Capture the cell that displays the provided text and extract its [x, y] central coordinate. 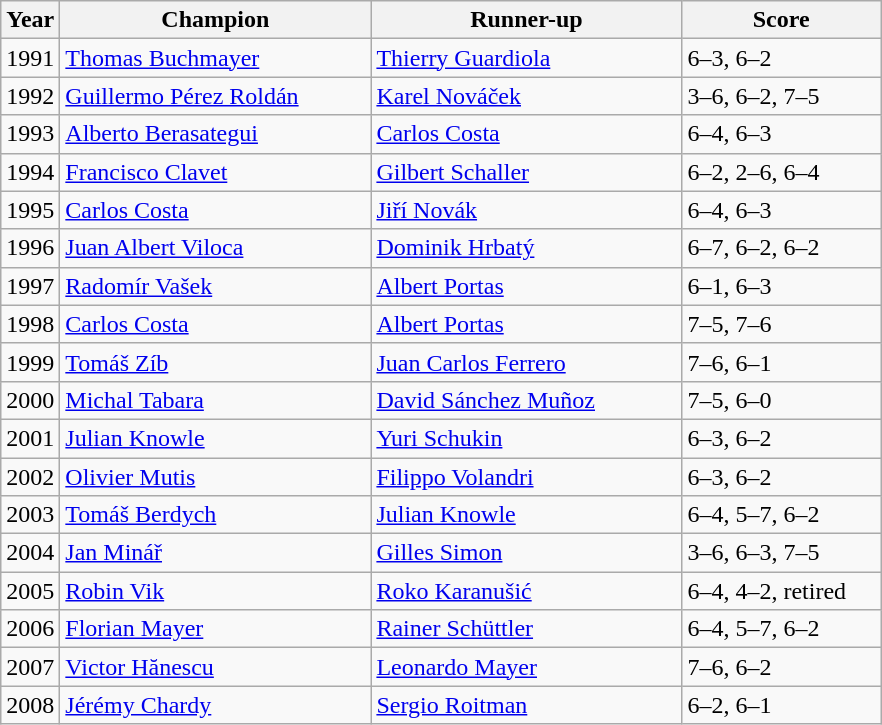
7–6, 6–1 [782, 362]
1995 [30, 210]
2006 [30, 629]
2000 [30, 400]
Jérémy Chardy [216, 705]
7–5, 6–0 [782, 400]
1994 [30, 172]
Score [782, 20]
Tomáš Berdych [216, 515]
7–5, 7–6 [782, 324]
7–6, 6–2 [782, 667]
Francisco Clavet [216, 172]
Radomír Vašek [216, 286]
Runner-up [526, 20]
Victor Hănescu [216, 667]
Tomáš Zíb [216, 362]
Florian Mayer [216, 629]
Juan Albert Viloca [216, 248]
Yuri Schukin [526, 438]
Sergio Roitman [526, 705]
3–6, 6–2, 7–5 [782, 96]
3–6, 6–3, 7–5 [782, 553]
Karel Nováček [526, 96]
2003 [30, 515]
6–4, 4–2, retired [782, 591]
Gilbert Schaller [526, 172]
Roko Karanušić [526, 591]
Juan Carlos Ferrero [526, 362]
2008 [30, 705]
6–2, 2–6, 6–4 [782, 172]
6–2, 6–1 [782, 705]
Year [30, 20]
Gilles Simon [526, 553]
David Sánchez Muñoz [526, 400]
Alberto Berasategui [216, 134]
6–7, 6–2, 6–2 [782, 248]
Filippo Volandri [526, 477]
Leonardo Mayer [526, 667]
1991 [30, 58]
1993 [30, 134]
2002 [30, 477]
1999 [30, 362]
Rainer Schüttler [526, 629]
1992 [30, 96]
Thomas Buchmayer [216, 58]
2007 [30, 667]
2005 [30, 591]
1997 [30, 286]
Guillermo Pérez Roldán [216, 96]
Olivier Mutis [216, 477]
Jan Minář [216, 553]
1996 [30, 248]
Dominik Hrbatý [526, 248]
Jiří Novák [526, 210]
Robin Vik [216, 591]
6–1, 6–3 [782, 286]
2004 [30, 553]
1998 [30, 324]
Champion [216, 20]
2001 [30, 438]
Michal Tabara [216, 400]
Thierry Guardiola [526, 58]
